Provide the [X, Y] coordinate of the cell's center where the given text is located.  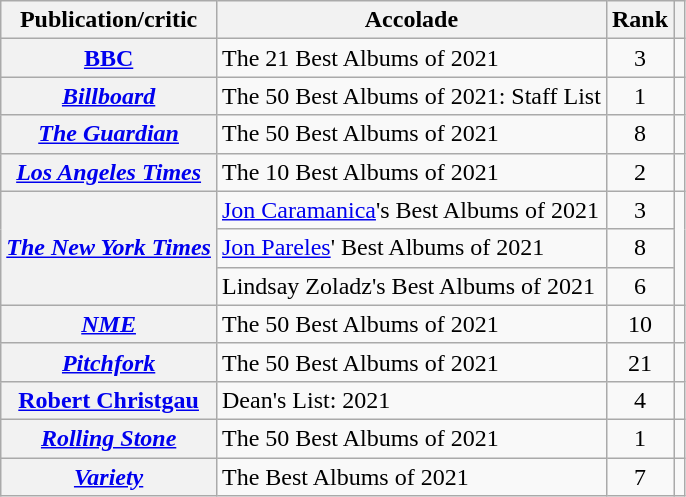
21 [640, 362]
Publication/critic [109, 20]
4 [640, 400]
Los Angeles Times [109, 172]
The Best Albums of 2021 [411, 477]
The 10 Best Albums of 2021 [411, 172]
10 [640, 324]
Rolling Stone [109, 438]
The 50 Best Albums of 2021: Staff List [411, 96]
Lindsay Zoladz's Best Albums of 2021 [411, 286]
NME [109, 324]
Rank [640, 20]
7 [640, 477]
Variety [109, 477]
6 [640, 286]
2 [640, 172]
Robert Christgau [109, 400]
The 21 Best Albums of 2021 [411, 58]
Dean's List: 2021 [411, 400]
Jon Pareles' Best Albums of 2021 [411, 248]
Billboard [109, 96]
Pitchfork [109, 362]
Jon Caramanica's Best Albums of 2021 [411, 210]
Accolade [411, 20]
The Guardian [109, 134]
BBC [109, 58]
The New York Times [109, 248]
